Locate the cell with the specified text and output its [x, y] center coordinate. 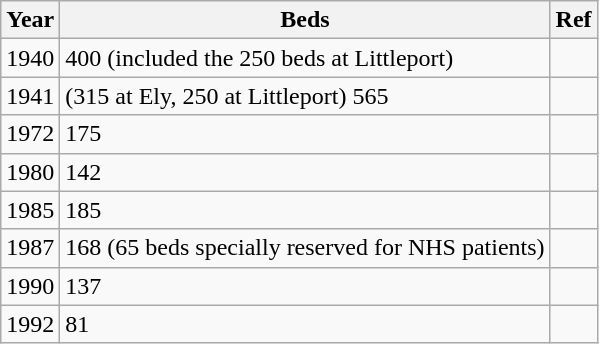
1972 [30, 134]
175 [305, 134]
1992 [30, 324]
168 (65 beds specially reserved for NHS patients) [305, 248]
1940 [30, 58]
1941 [30, 96]
142 [305, 172]
400 (included the 250 beds at Littleport) [305, 58]
Beds [305, 20]
1985 [30, 210]
185 [305, 210]
Ref [574, 20]
1987 [30, 248]
(315 at Ely, 250 at Littleport) 565 [305, 96]
81 [305, 324]
Year [30, 20]
1990 [30, 286]
1980 [30, 172]
137 [305, 286]
